Determine the (x, y) coordinate at the center of the cell enclosing the given text.  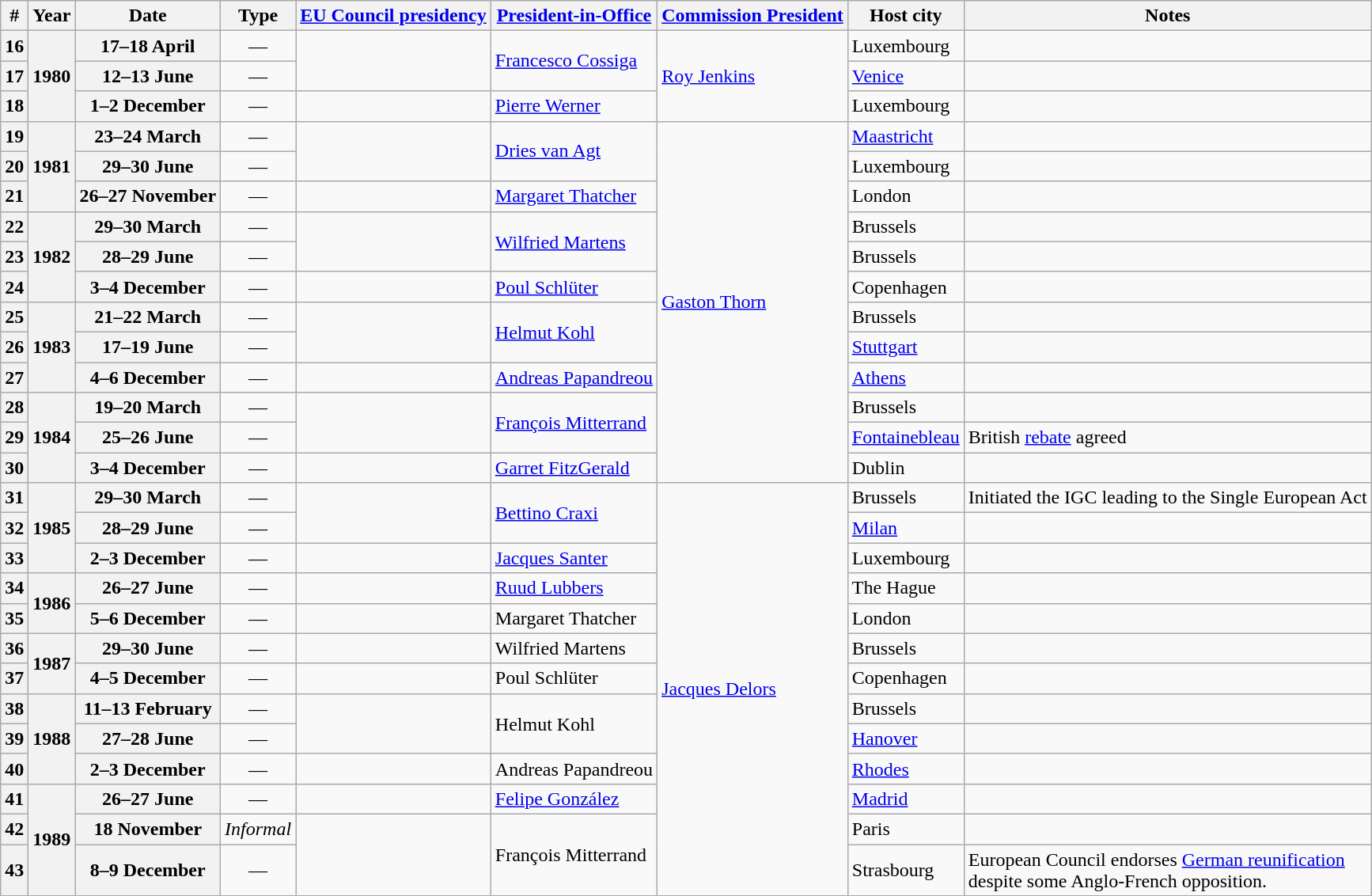
European Council endorses German reunification despite some Anglo-French opposition. (1168, 869)
38 (14, 708)
Madrid (905, 799)
Maastricht (905, 136)
39 (14, 738)
40 (14, 769)
22 (14, 226)
8–9 December (148, 869)
12–13 June (148, 76)
18 (14, 106)
EU Council presidency (394, 16)
The Hague (905, 588)
1–2 December (148, 106)
1989 (52, 839)
4–5 December (148, 678)
1988 (52, 738)
32 (14, 528)
Hanover (905, 738)
Notes (1168, 16)
36 (14, 648)
Venice (905, 76)
33 (14, 558)
1987 (52, 663)
1981 (52, 166)
16 (14, 46)
Milan (905, 528)
Paris (905, 829)
Initiated the IGC leading to the Single European Act (1168, 498)
Francesco Cossiga (574, 61)
Commission President (753, 16)
25–26 June (148, 438)
Gaston Thorn (753, 302)
Stuttgart (905, 347)
Informal (258, 829)
23 (14, 256)
Dublin (905, 468)
17–19 June (148, 347)
28 (14, 408)
18 November (148, 829)
17 (14, 76)
27 (14, 378)
British rebate agreed (1168, 438)
1986 (52, 603)
1980 (52, 76)
5–6 December (148, 618)
20 (14, 166)
19–20 March (148, 408)
Jacques Santer (574, 558)
35 (14, 618)
Pierre Werner (574, 106)
30 (14, 468)
Garret FitzGerald (574, 468)
Athens (905, 378)
Fontainebleau (905, 438)
Strasbourg (905, 869)
Date (148, 16)
43 (14, 869)
Type (258, 16)
11–13 February (148, 708)
29 (14, 438)
Year (52, 16)
Dries van Agt (574, 151)
31 (14, 498)
Bettino Craxi (574, 513)
42 (14, 829)
17–18 April (148, 46)
Roy Jenkins (753, 76)
21 (14, 196)
25 (14, 317)
Rhodes (905, 769)
4–6 December (148, 378)
24 (14, 287)
27–28 June (148, 738)
1985 (52, 528)
37 (14, 678)
41 (14, 799)
21–22 March (148, 317)
26 (14, 347)
Ruud Lubbers (574, 588)
Host city (905, 16)
23–24 March (148, 136)
26–27 November (148, 196)
President-in-Office (574, 16)
19 (14, 136)
1984 (52, 438)
Felipe González (574, 799)
34 (14, 588)
Jacques Delors (753, 689)
# (14, 16)
1983 (52, 347)
1982 (52, 256)
